For the text-containing cell, return its midpoint in [X, Y] coordinate format. 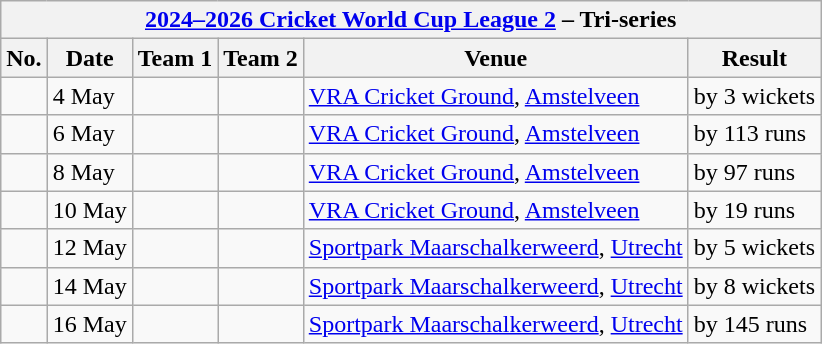
by 97 runs [754, 172]
Team 1 [175, 58]
12 May [90, 248]
by 3 wickets [754, 96]
Result [754, 58]
by 113 runs [754, 134]
6 May [90, 134]
14 May [90, 286]
No. [24, 58]
by 5 wickets [754, 248]
2024–2026 Cricket World Cup League 2 – Tri-series [411, 20]
Date [90, 58]
Team 2 [261, 58]
10 May [90, 210]
8 May [90, 172]
16 May [90, 324]
Venue [496, 58]
by 19 runs [754, 210]
by 145 runs [754, 324]
4 May [90, 96]
by 8 wickets [754, 286]
